From the cell containing the given text, extract its center point as (X, Y) coordinate. 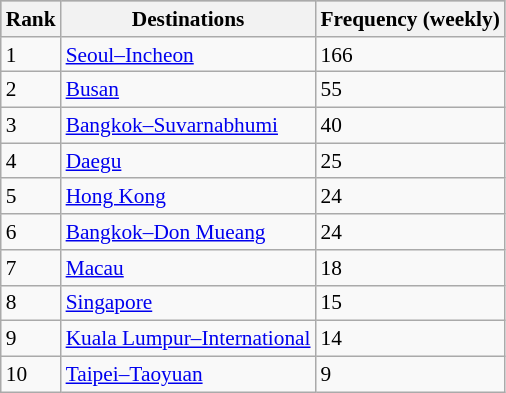
2 (31, 90)
5 (31, 197)
166 (410, 55)
25 (410, 161)
3 (31, 126)
1 (31, 55)
Busan (188, 90)
Bangkok–Don Mueang (188, 232)
40 (410, 126)
Taipei–Taoyuan (188, 374)
7 (31, 268)
18 (410, 268)
8 (31, 303)
Daegu (188, 161)
Bangkok–Suvarnabhumi (188, 126)
14 (410, 339)
Macau (188, 268)
Destinations (188, 19)
6 (31, 232)
10 (31, 374)
55 (410, 90)
Singapore (188, 303)
Frequency (weekly) (410, 19)
Rank (31, 19)
4 (31, 161)
Seoul–Incheon (188, 55)
Hong Kong (188, 197)
Kuala Lumpur–International (188, 339)
15 (410, 303)
